Capture the cell that displays the provided text and extract its (X, Y) central coordinate. 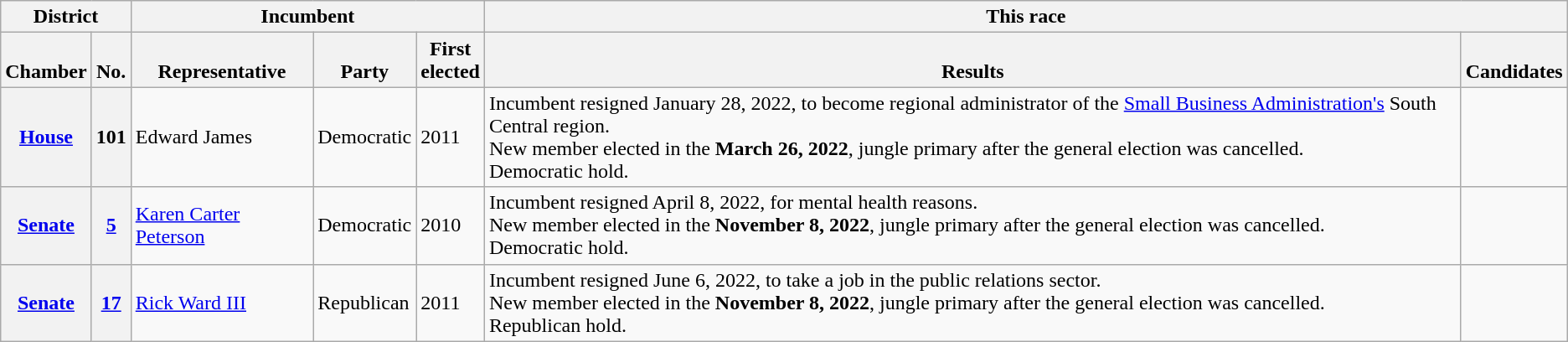
District (65, 17)
Rick Ward III (222, 303)
Party (365, 60)
17 (111, 303)
Incumbent (307, 17)
Karen Carter Peterson (222, 225)
Republican (365, 303)
Chamber (46, 60)
No. (111, 60)
Candidates (1514, 60)
101 (111, 137)
Results (972, 60)
Representative (222, 60)
This race (1025, 17)
2010 (451, 225)
Firstelected (451, 60)
House (46, 137)
5 (111, 225)
Edward James (222, 137)
